From the cell containing the given text, extract its center point as [x, y] coordinate. 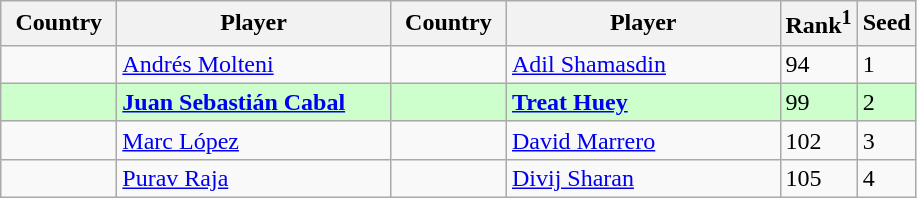
David Marrero [643, 140]
99 [818, 102]
Purav Raja [254, 178]
Seed [886, 24]
Juan Sebastián Cabal [254, 102]
Divij Sharan [643, 178]
102 [818, 140]
4 [886, 178]
94 [818, 64]
105 [818, 178]
Treat Huey [643, 102]
Marc López [254, 140]
1 [886, 64]
3 [886, 140]
Andrés Molteni [254, 64]
2 [886, 102]
Adil Shamasdin [643, 64]
Rank1 [818, 24]
